Determine the (x, y) coordinate at the center of the cell enclosing the given text.  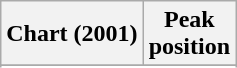
Peakposition (189, 34)
Chart (2001) (72, 34)
